Detect which cell encompasses the target text, then output its [x, y] center coordinate. 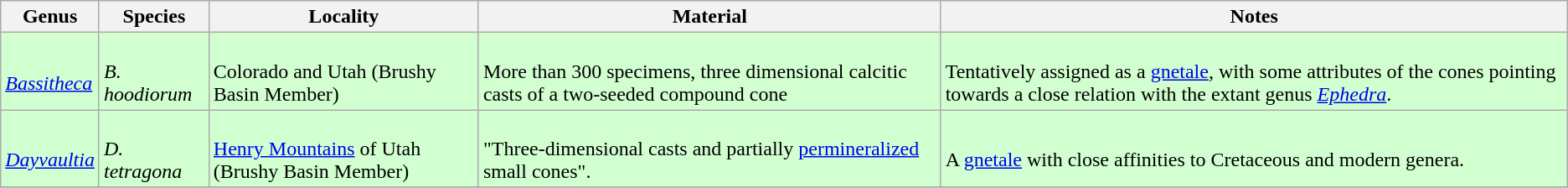
Colorado and Utah (Brushy Basin Member) [343, 71]
More than 300 specimens, three dimensional calcitic casts of a two-seeded compound cone [709, 71]
Species [154, 17]
Bassitheca [50, 71]
B. hoodiorum [154, 71]
D. tetragona [154, 149]
Genus [50, 17]
A gnetale with close affinities to Cretaceous and modern genera. [1254, 149]
Dayvaultia [50, 149]
Locality [343, 17]
"Three-dimensional casts and partially permineralized small cones". [709, 149]
Henry Mountains of Utah (Brushy Basin Member) [343, 149]
Material [709, 17]
Tentatively assigned as a gnetale, with some attributes of the cones pointing towards a close relation with the extant genus Ephedra. [1254, 71]
Notes [1254, 17]
